Output the (X, Y) coordinate of the center of the cell containing the given text.  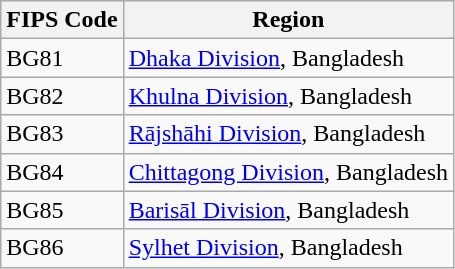
Chittagong Division, Bangladesh (288, 172)
BG82 (62, 96)
BG86 (62, 248)
Region (288, 20)
BG83 (62, 134)
Rājshāhi Division, Bangladesh (288, 134)
BG85 (62, 210)
FIPS Code (62, 20)
Khulna Division, Bangladesh (288, 96)
Dhaka Division, Bangladesh (288, 58)
Barisāl Division, Bangladesh (288, 210)
BG84 (62, 172)
BG81 (62, 58)
Sylhet Division, Bangladesh (288, 248)
